Extract the [x, y] coordinate from the center of the cell holding the provided text.  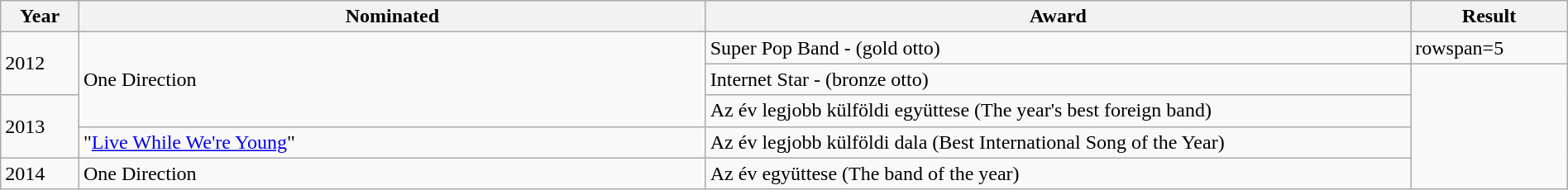
"Live While We're Young" [392, 142]
Az év legjobb külföldi együttese (The year's best foreign band) [1059, 111]
Year [40, 17]
2013 [40, 126]
rowspan=5 [1489, 48]
2014 [40, 173]
2012 [40, 64]
Az év együttese (The band of the year) [1059, 173]
Award [1059, 17]
Super Pop Band - (gold otto) [1059, 48]
Az év legjobb külföldi dala (Best International Song of the Year) [1059, 142]
Internet Star - (bronze otto) [1059, 79]
Result [1489, 17]
Nominated [392, 17]
